Scan for the cell matching the given text and deliver its [X, Y] coordinate at center. 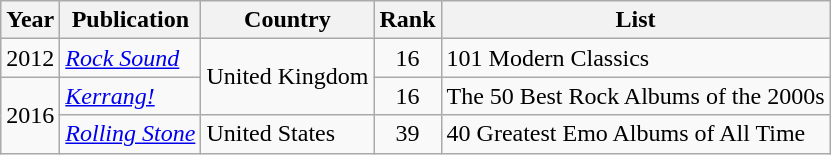
2016 [30, 115]
United States [288, 134]
Country [288, 20]
101 Modern Classics [636, 58]
Year [30, 20]
Kerrang! [130, 96]
40 Greatest Emo Albums of All Time [636, 134]
The 50 Best Rock Albums of the 2000s [636, 96]
List [636, 20]
Publication [130, 20]
2012 [30, 58]
Rolling Stone [130, 134]
39 [408, 134]
Rank [408, 20]
United Kingdom [288, 77]
Rock Sound [130, 58]
